Capture the cell that displays the provided text and extract its [X, Y] central coordinate. 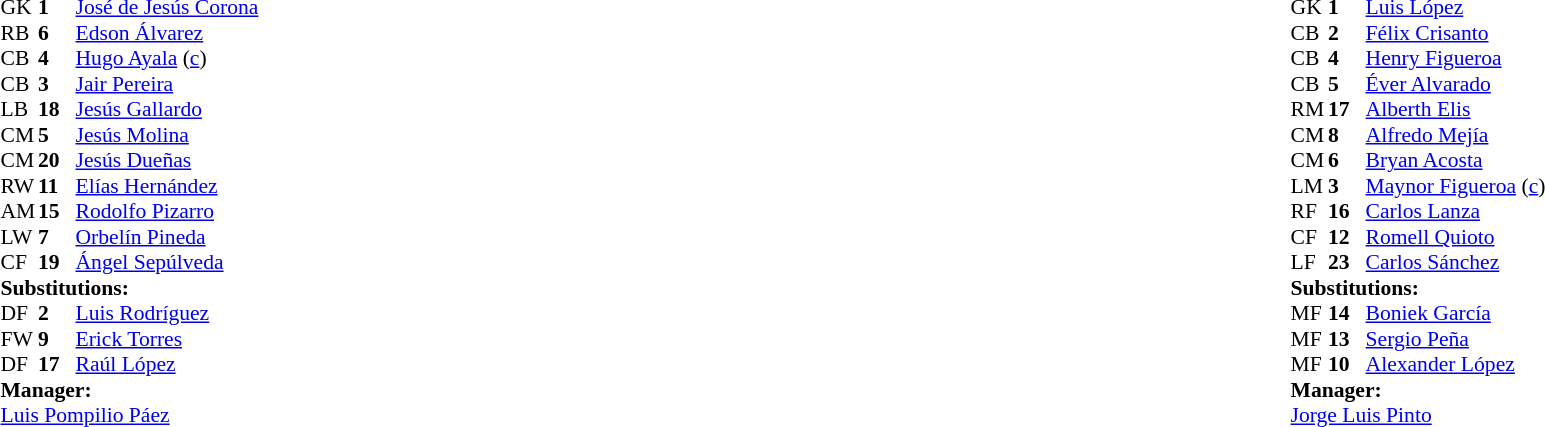
13 [1347, 339]
Elías Hernández [168, 186]
FW [19, 339]
18 [57, 109]
Erick Torres [168, 339]
12 [1347, 237]
19 [57, 263]
Raúl López [168, 365]
LW [19, 237]
7 [57, 237]
Edson Álvarez [168, 33]
14 [1347, 313]
Luis Rodríguez [168, 313]
AM [19, 211]
Orbelín Pineda [168, 237]
LM [1310, 186]
RB [19, 33]
8 [1347, 135]
9 [57, 339]
Rodolfo Pizarro [168, 211]
LB [19, 109]
LF [1310, 263]
Jesús Molina [168, 135]
23 [1347, 263]
16 [1347, 211]
RW [19, 186]
Jesús Gallardo [168, 109]
Ángel Sepúlveda [168, 263]
Hugo Ayala (c) [168, 59]
RF [1310, 211]
Jesús Dueñas [168, 161]
11 [57, 186]
RM [1310, 109]
15 [57, 211]
20 [57, 161]
Jair Pereira [168, 84]
Substitutions: [129, 288]
10 [1347, 365]
Manager: [129, 390]
